Identify which cell holds the provided text, then report its [x, y] central coordinate. 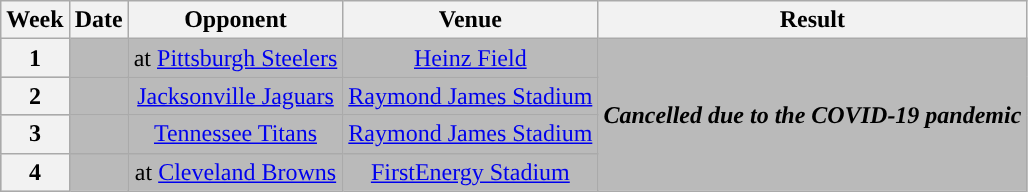
Result [812, 20]
2 [35, 96]
Week [35, 20]
Jacksonville Jaguars [236, 96]
at Cleveland Browns [236, 172]
Date [98, 20]
3 [35, 134]
4 [35, 172]
Cancelled due to the COVID-19 pandemic [812, 115]
1 [35, 58]
FirstEnergy Stadium [470, 172]
Tennessee Titans [236, 134]
at Pittsburgh Steelers [236, 58]
Heinz Field [470, 58]
Venue [470, 20]
Opponent [236, 20]
